Extract the [X, Y] coordinate from the center of the cell holding the provided text.  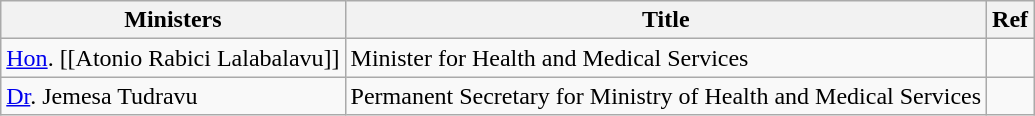
Title [666, 20]
Hon. [[Atonio Rabici Lalabalavu]] [173, 58]
Permanent Secretary for Ministry of Health and Medical Services [666, 96]
Dr. Jemesa Tudravu [173, 96]
Ministers [173, 20]
Minister for Health and Medical Services [666, 58]
Ref [1010, 20]
